Return the [x, y] coordinate for the center point of the cell that contains the specified text.  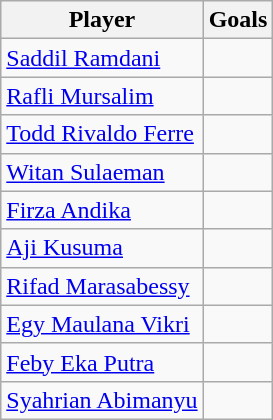
Goals [238, 20]
Player [102, 20]
Firza Andika [102, 210]
Syahrian Abimanyu [102, 400]
Aji Kusuma [102, 248]
Saddil Ramdani [102, 58]
Feby Eka Putra [102, 362]
Egy Maulana Vikri [102, 324]
Rafli Mursalim [102, 96]
Todd Rivaldo Ferre [102, 134]
Rifad Marasabessy [102, 286]
Witan Sulaeman [102, 172]
